Return the (X, Y) coordinate for the center point of the cell that contains the specified text.  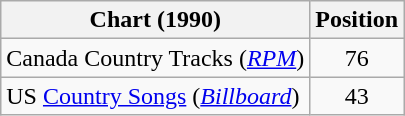
US Country Songs (Billboard) (156, 96)
76 (357, 58)
Canada Country Tracks (RPM) (156, 58)
Position (357, 20)
Chart (1990) (156, 20)
43 (357, 96)
